Return the (X, Y) coordinate for the center point of the cell that contains the specified text.  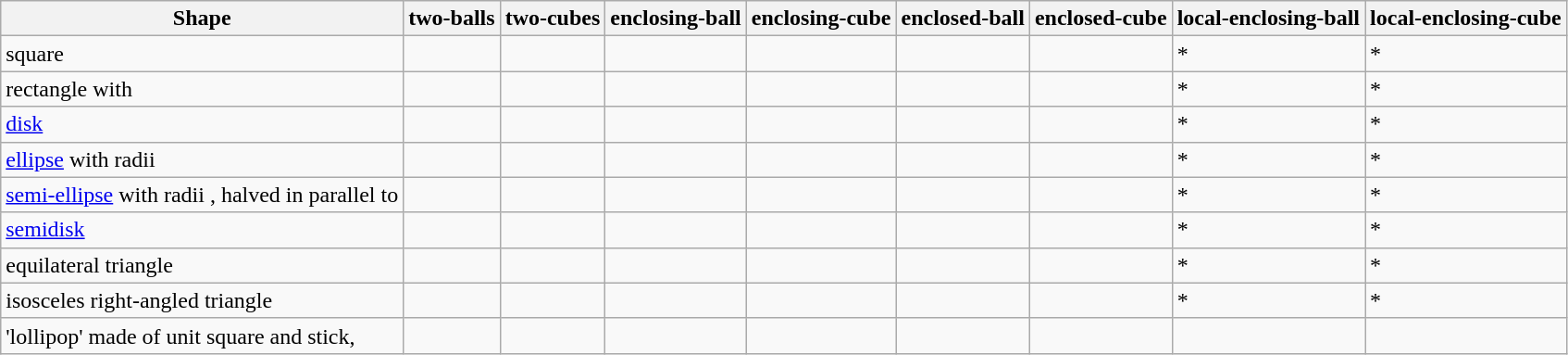
local-enclosing-cube (1466, 19)
two-cubes (553, 19)
square (202, 54)
'lollipop' made of unit square and stick, (202, 336)
enclosing-ball (676, 19)
enclosed-cube (1101, 19)
enclosing-cube (821, 19)
local-enclosing-ball (1268, 19)
enclosed-ball (963, 19)
two-balls (452, 19)
Shape (202, 19)
semidisk (202, 230)
disk (202, 124)
isosceles right-angled triangle (202, 300)
semi-ellipse with radii , halved in parallel to (202, 195)
rectangle with (202, 89)
equilateral triangle (202, 265)
ellipse with radii (202, 159)
